Return the [x, y] coordinate for the center point of the cell that contains the specified text.  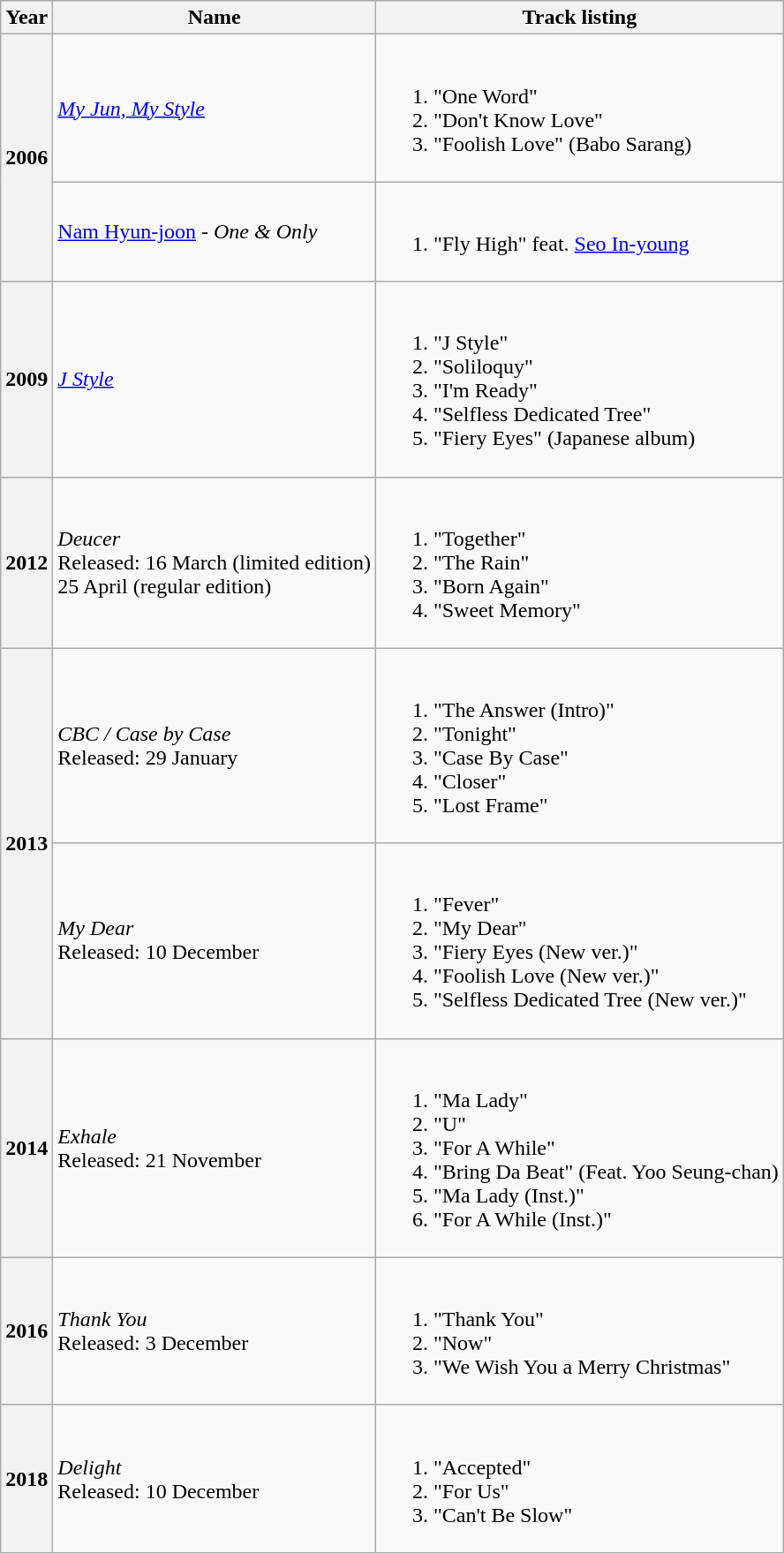
My Jun, My Style [215, 108]
2006 [26, 158]
"J Style""Soliloquy""I'm Ready""Selfless Dedicated Tree""Fiery Eyes" (Japanese album) [579, 380]
ExhaleReleased: 21 November [215, 1148]
DelightReleased: 10 December [215, 1478]
Year [26, 18]
My DearReleased: 10 December [215, 941]
"Fever""My Dear""Fiery Eyes (New ver.)""Foolish Love (New ver.)""Selfless Dedicated Tree (New ver.)" [579, 941]
J Style [215, 380]
"Together""The Rain""Born Again""Sweet Memory" [579, 562]
Thank YouReleased: 3 December [215, 1331]
"Thank You""Now""We Wish You a Merry Christmas" [579, 1331]
DeucerReleased: 16 March (limited edition) 25 April (regular edition) [215, 562]
2016 [26, 1331]
"Ma Lady""U""For A While""Bring Da Beat" (Feat. Yoo Seung-chan)"Ma Lady (Inst.)""For A While (Inst.)" [579, 1148]
"Accepted""For Us""Can't Be Slow" [579, 1478]
"Fly High" feat. Seo In-young [579, 231]
2009 [26, 380]
2014 [26, 1148]
CBC / Case by CaseReleased: 29 January [215, 745]
Name [215, 18]
"The Answer (Intro)""Tonight""Case By Case""Closer""Lost Frame" [579, 745]
Nam Hyun-joon - One & Only [215, 231]
2012 [26, 562]
"One Word""Don't Know Love""Foolish Love" (Babo Sarang) [579, 108]
Track listing [579, 18]
2018 [26, 1478]
2013 [26, 843]
